Return [X, Y] of the center of cell containing provided text 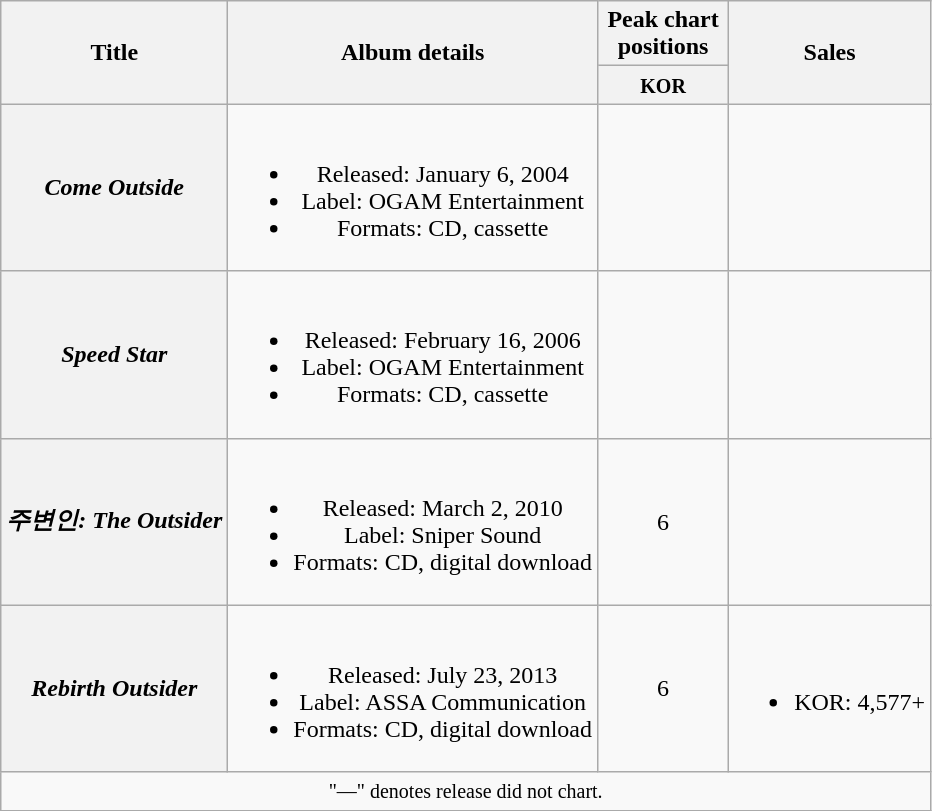
Album details [413, 52]
Sales [830, 52]
Title [114, 52]
Released: January 6, 2004Label: OGAM EntertainmentFormats: CD, cassette [413, 188]
KOR: 4,577+ [830, 688]
"—" denotes release did not chart. [466, 791]
KOR [664, 85]
Speed Star [114, 354]
Peak chart positions [664, 34]
주변인: The Outsider [114, 522]
Released: March 2, 2010Label: Sniper SoundFormats: CD, digital download [413, 522]
Come Outside [114, 188]
Rebirth Outsider [114, 688]
Released: February 16, 2006Label: OGAM EntertainmentFormats: CD, cassette [413, 354]
Released: July 23, 2013Label: ASSA CommunicationFormats: CD, digital download [413, 688]
